Capture the cell that displays the provided text and extract its [x, y] central coordinate. 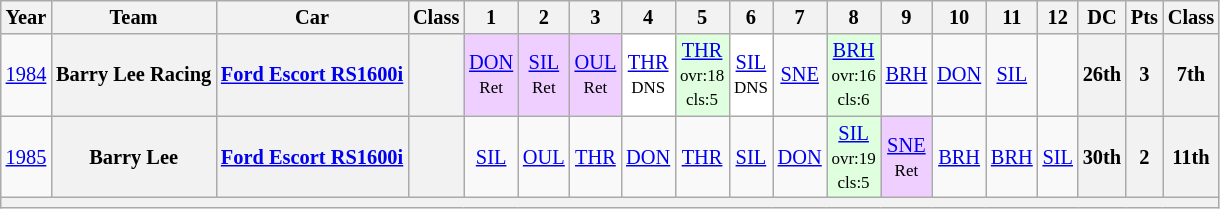
1984 [26, 75]
4 [648, 17]
DONRet [491, 75]
Year [26, 17]
Team [134, 17]
OUL [544, 157]
SILDNS [751, 75]
THRDNS [648, 75]
7 [800, 17]
SNERet [907, 157]
12 [1058, 17]
Car [312, 17]
Barry Lee [134, 157]
SNE [800, 75]
7th [1191, 75]
SILovr:19cls:5 [854, 157]
11th [1191, 157]
THRovr:18cls:5 [702, 75]
Barry Lee Racing [134, 75]
30th [1102, 157]
5 [702, 17]
OULRet [596, 75]
6 [751, 17]
Pts [1144, 17]
DC [1102, 17]
SILRet [544, 75]
9 [907, 17]
1 [491, 17]
26th [1102, 75]
11 [1012, 17]
10 [959, 17]
1985 [26, 157]
BRHovr:16cls:6 [854, 75]
8 [854, 17]
